Determine the (x, y) coordinate at the center of the cell enclosing the given text.  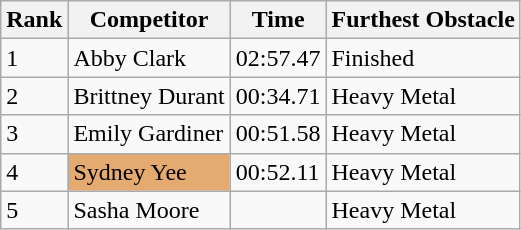
00:34.71 (278, 96)
1 (34, 58)
Time (278, 20)
2 (34, 96)
02:57.47 (278, 58)
Brittney Durant (149, 96)
00:52.11 (278, 172)
Abby Clark (149, 58)
Furthest Obstacle (423, 20)
Finished (423, 58)
3 (34, 134)
Sydney Yee (149, 172)
00:51.58 (278, 134)
Sasha Moore (149, 210)
Emily Gardiner (149, 134)
5 (34, 210)
Rank (34, 20)
4 (34, 172)
Competitor (149, 20)
